Search for the cell housing the specified text and yield its (X, Y) center coordinate. 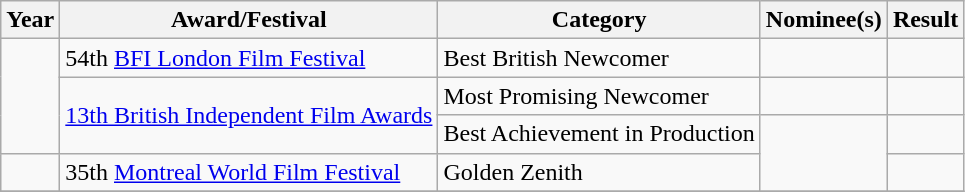
Category (599, 20)
Result (925, 20)
Most Promising Newcomer (599, 96)
Best Achievement in Production (599, 134)
13th British Independent Film Awards (249, 115)
54th BFI London Film Festival (249, 58)
Best British Newcomer (599, 58)
35th Montreal World Film Festival (249, 172)
Year (30, 20)
Golden Zenith (599, 172)
Nominee(s) (824, 20)
Award/Festival (249, 20)
